Capture the cell that displays the provided text and extract its (X, Y) central coordinate. 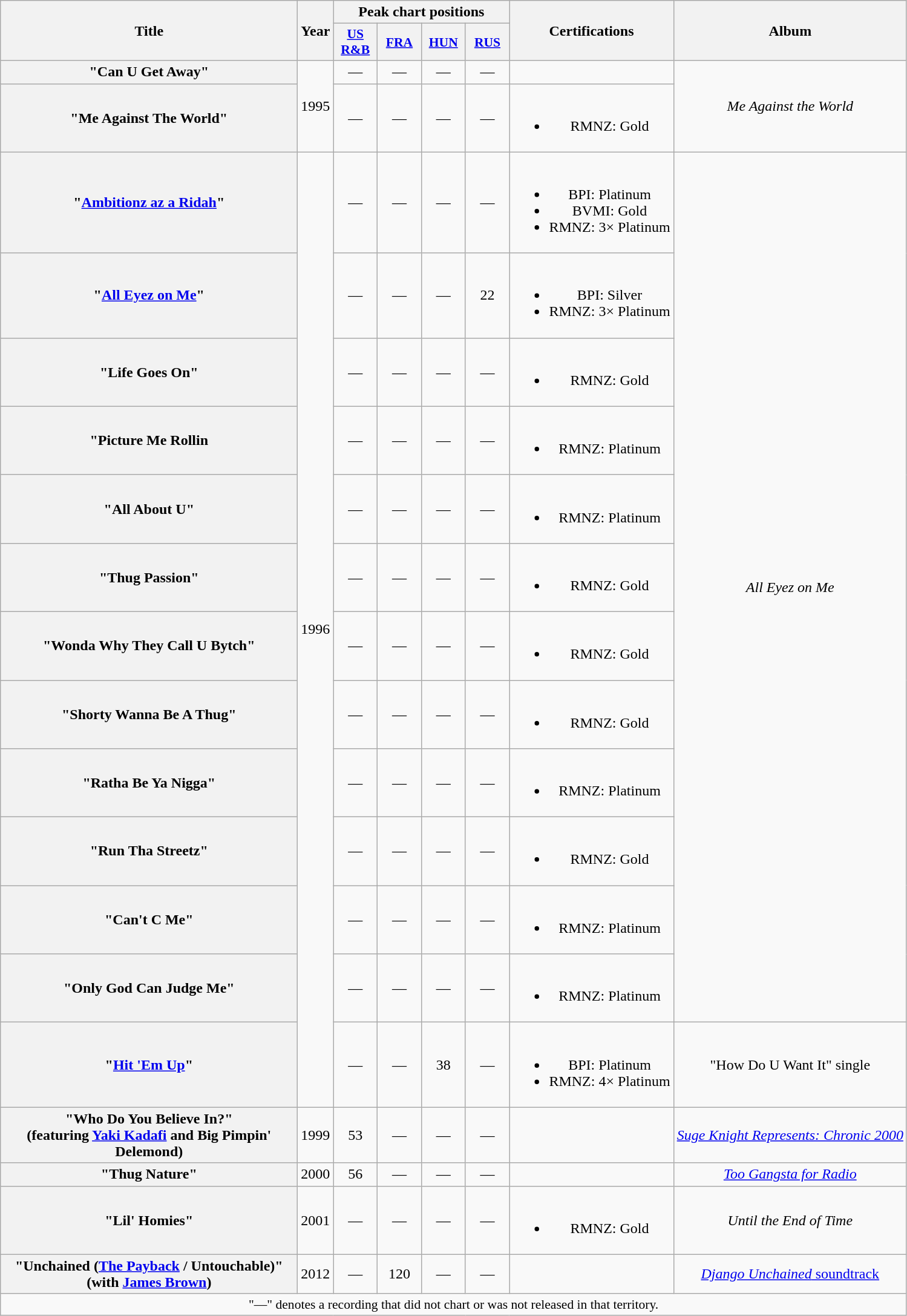
22 (488, 295)
"Run Tha Streetz" (149, 851)
BPI: SilverRMNZ: 3× Platinum (592, 295)
"Thug Nature" (149, 1174)
Django Unchained soundtrack (790, 1274)
"How Do U Want It" single (790, 1065)
"Only God Can Judge Me" (149, 988)
"Hit 'Em Up" (149, 1065)
"Can U Get Away" (149, 72)
2001 (316, 1220)
Title (149, 30)
HUN (443, 42)
"Life Goes On" (149, 372)
1996 (316, 630)
BPI: PlatinumRMNZ: 4× Platinum (592, 1065)
"—" denotes a recording that did not chart or was not released in that territory. (454, 1304)
"Lil' Homies" (149, 1220)
56 (356, 1174)
Album (790, 30)
1995 (316, 107)
"Me Against The World" (149, 117)
Certifications (592, 30)
"Wonda Why They Call U Bytch" (149, 645)
"Ratha Be Ya Nigga" (149, 783)
"Thug Passion" (149, 577)
BPI: PlatinumBVMI: GoldRMNZ: 3× Platinum (592, 202)
"All Eyez on Me" (149, 295)
Year (316, 30)
120 (399, 1274)
"Who Do You Believe In?"(featuring Yaki Kadafi and Big Pimpin' Delemond) (149, 1135)
"Picture Me Rollin (149, 441)
All Eyez on Me (790, 587)
Me Against the World (790, 107)
"Can't C Me" (149, 920)
FRA (399, 42)
USR&B (356, 42)
53 (356, 1135)
"Shorty Wanna Be A Thug" (149, 714)
1999 (316, 1135)
"Ambitionz az a Ridah" (149, 202)
"Unchained (The Payback / Untouchable)"(with James Brown) (149, 1274)
38 (443, 1065)
"All About U" (149, 508)
Suge Knight Represents: Chronic 2000 (790, 1135)
RUS (488, 42)
Until the End of Time (790, 1220)
Peak chart positions (421, 12)
Too Gangsta for Radio (790, 1174)
2012 (316, 1274)
2000 (316, 1174)
